Detect which cell encompasses the target text, then output its [X, Y] center coordinate. 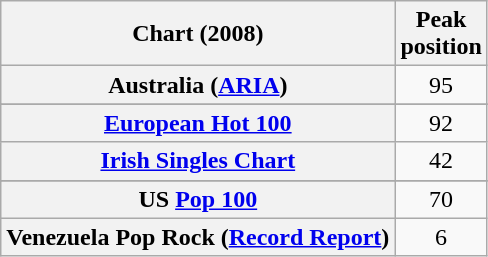
95 [441, 85]
Irish Singles Chart [198, 161]
European Hot 100 [198, 123]
US Pop 100 [198, 199]
6 [441, 237]
Australia (ARIA) [198, 85]
Peakposition [441, 34]
Chart (2008) [198, 34]
92 [441, 123]
Venezuela Pop Rock (Record Report) [198, 237]
42 [441, 161]
70 [441, 199]
